For the text-containing cell, return its midpoint in [x, y] coordinate format. 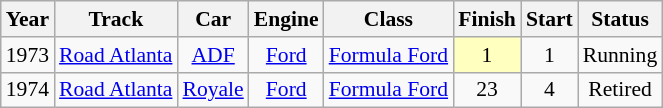
1973 [28, 55]
Royale [212, 90]
Status [620, 19]
23 [487, 90]
Car [212, 19]
Finish [487, 19]
4 [550, 90]
Start [550, 19]
Track [116, 19]
Running [620, 55]
Engine [286, 19]
1974 [28, 90]
Year [28, 19]
Retired [620, 90]
ADF [212, 55]
Class [388, 19]
